Output the [x, y] coordinate of the center of the cell containing the given text.  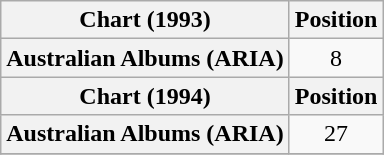
8 [336, 58]
Chart (1993) [145, 20]
Chart (1994) [145, 96]
27 [336, 134]
